Pinpoint the cell where the given text exists, returning its [X, Y] midpoint coordinate. 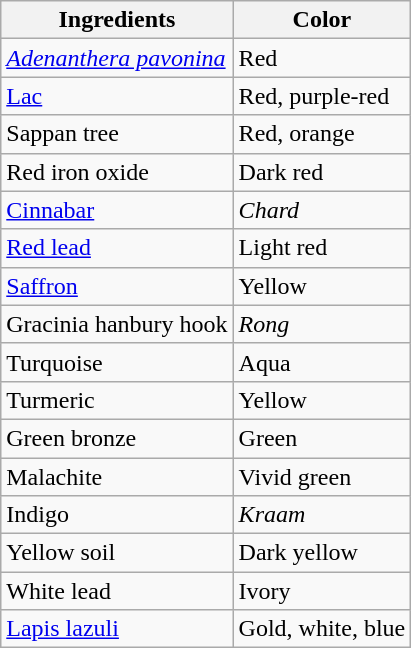
Rong [322, 324]
Vivid green [322, 477]
Green bronze [117, 438]
Dark yellow [322, 553]
Red iron oxide [117, 172]
Adenanthera pavonina [117, 58]
Turquoise [117, 362]
Cinnabar [117, 210]
Ivory [322, 591]
Ingredients [117, 20]
Aqua [322, 362]
Sappan tree [117, 134]
Turmeric [117, 400]
Lac [117, 96]
Dark red [322, 172]
Red, orange [322, 134]
Kraam [322, 515]
Color [322, 20]
Indigo [117, 515]
Red, purple-red [322, 96]
Lapis lazuli [117, 629]
Light red [322, 248]
Gracinia hanbury hook [117, 324]
Malachite [117, 477]
Gold, white, blue [322, 629]
Saffron [117, 286]
Yellow soil [117, 553]
Red [322, 58]
Green [322, 438]
Chard [322, 210]
White lead [117, 591]
Red lead [117, 248]
